Find where the given text appears and provide that cell's center as [X, Y] coordinate. 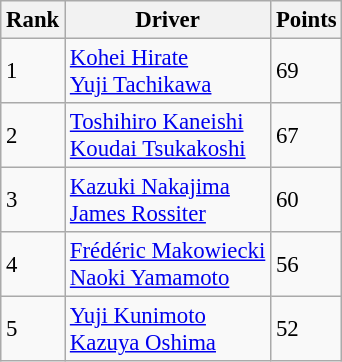
67 [306, 136]
52 [306, 330]
Rank [33, 20]
Frédéric Makowiecki Naoki Yamamoto [168, 264]
3 [33, 200]
4 [33, 264]
60 [306, 200]
Points [306, 20]
Driver [168, 20]
Kazuki Nakajima James Rossiter [168, 200]
1 [33, 72]
Kohei Hirate Yuji Tachikawa [168, 72]
56 [306, 264]
Toshihiro Kaneishi Koudai Tsukakoshi [168, 136]
69 [306, 72]
5 [33, 330]
2 [33, 136]
Yuji Kunimoto Kazuya Oshima [168, 330]
